For the text-containing cell, return its midpoint in [X, Y] coordinate format. 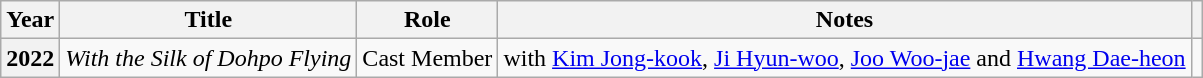
Role [428, 20]
Title [208, 20]
Year [30, 20]
with Kim Jong-kook, Ji Hyun-woo, Joo Woo-jae and Hwang Dae-heon [844, 58]
Cast Member [428, 58]
2022 [30, 58]
With the Silk of Dohpo Flying [208, 58]
Notes [844, 20]
